Return the (X, Y) coordinate for the center point of the cell that contains the specified text.  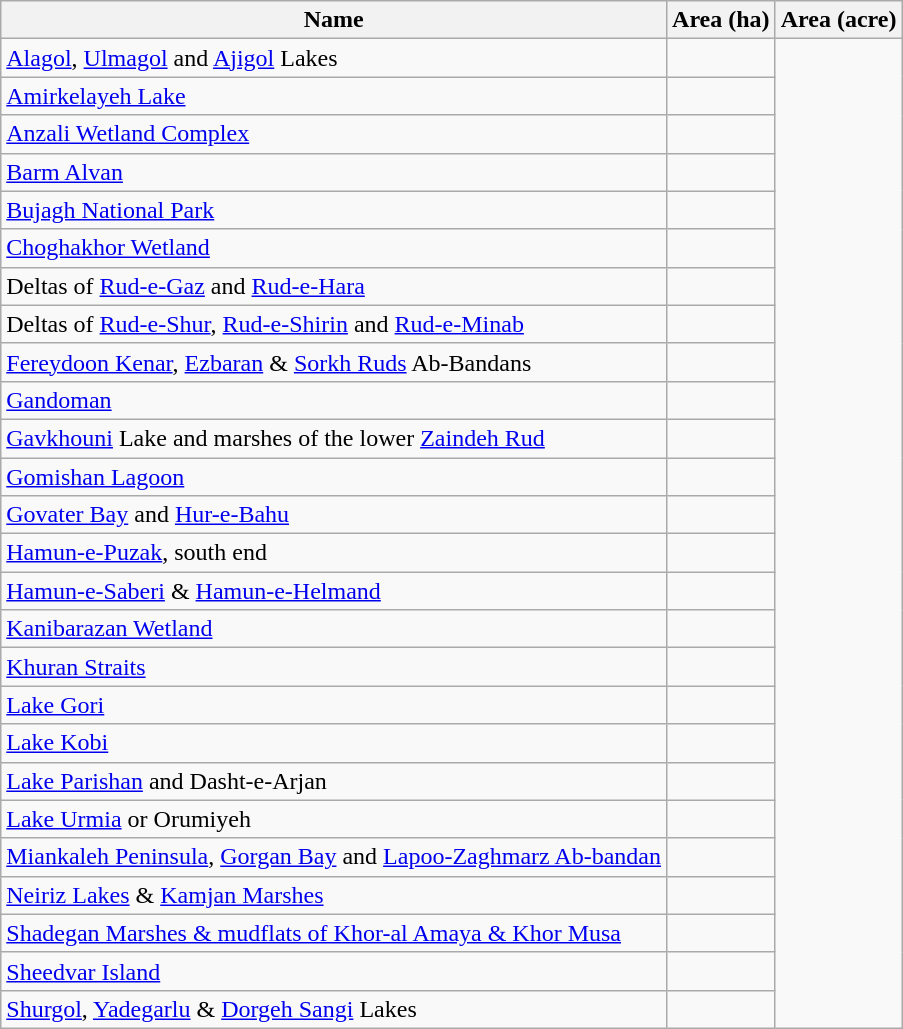
Lake Gori (334, 705)
Choghakhor Wetland (334, 248)
Anzali Wetland Complex (334, 134)
Khuran Straits (334, 667)
Deltas of Rud-e-Gaz and Rud-e-Hara (334, 286)
Hamun-e-Puzak, south end (334, 553)
Gandoman (334, 400)
Lake Kobi (334, 743)
Sheedvar Island (334, 971)
Gavkhouni Lake and marshes of the lower Zaindeh Rud (334, 438)
Area (ha) (722, 20)
Neiriz Lakes & Kamjan Marshes (334, 895)
Kanibarazan Wetland (334, 629)
Gomishan Lagoon (334, 477)
Lake Parishan and Dasht-e-Arjan (334, 781)
Bujagh National Park (334, 210)
Amirkelayeh Lake (334, 96)
Lake Urmia or Orumiyeh (334, 819)
Fereydoon Kenar, Ezbaran & Sorkh Ruds Ab-Bandans (334, 362)
Alagol, Ulmagol and Ajigol Lakes (334, 58)
Deltas of Rud-e-Shur, Rud-e-Shirin and Rud-e-Minab (334, 324)
Govater Bay and Hur-e-Bahu (334, 515)
Barm Alvan (334, 172)
Name (334, 20)
Area (acre) (838, 20)
Shurgol, Yadegarlu & Dorgeh Sangi Lakes (334, 1009)
Hamun-e-Saberi & Hamun-e-Helmand (334, 591)
Shadegan Marshes & mudflats of Khor-al Amaya & Khor Musa (334, 933)
Miankaleh Peninsula, Gorgan Bay and Lapoo-Zaghmarz Ab-bandan (334, 857)
